Extract the [X, Y] coordinate from the center of the cell holding the provided text.  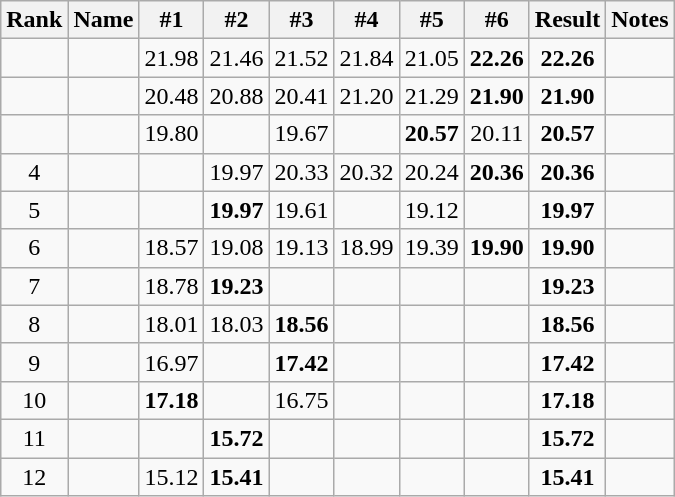
21.84 [366, 58]
9 [34, 362]
21.46 [236, 58]
#1 [172, 20]
Notes [640, 20]
Rank [34, 20]
18.99 [366, 248]
16.97 [172, 362]
21.98 [172, 58]
18.78 [172, 286]
#6 [496, 20]
12 [34, 477]
Name [104, 20]
19.08 [236, 248]
#3 [302, 20]
20.48 [172, 96]
20.24 [432, 172]
18.57 [172, 248]
18.01 [172, 324]
18.03 [236, 324]
20.88 [236, 96]
4 [34, 172]
19.61 [302, 210]
5 [34, 210]
21.20 [366, 96]
19.80 [172, 134]
21.52 [302, 58]
7 [34, 286]
19.67 [302, 134]
20.32 [366, 172]
21.05 [432, 58]
19.13 [302, 248]
#5 [432, 20]
6 [34, 248]
8 [34, 324]
20.41 [302, 96]
19.12 [432, 210]
20.11 [496, 134]
20.33 [302, 172]
Result [567, 20]
#4 [366, 20]
16.75 [302, 400]
19.39 [432, 248]
15.12 [172, 477]
11 [34, 438]
21.29 [432, 96]
10 [34, 400]
#2 [236, 20]
